Detect which cell encompasses the target text, then output its (x, y) center coordinate. 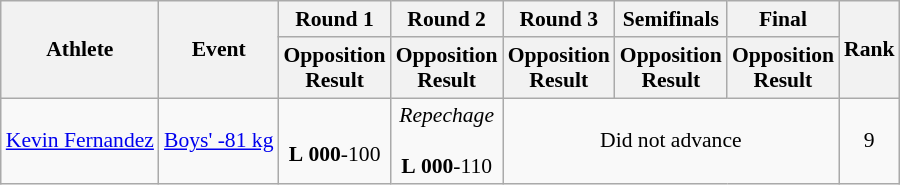
Boys' -81 kg (219, 142)
Round 3 (559, 19)
L 000-100 (334, 142)
Rank (870, 50)
Did not advance (671, 142)
Semifinals (671, 19)
Event (219, 50)
Round 2 (447, 19)
Round 1 (334, 19)
Athlete (80, 50)
Repechage L 000-110 (447, 142)
Kevin Fernandez (80, 142)
Final (783, 19)
9 (870, 142)
